Capture the cell that displays the provided text and extract its (x, y) central coordinate. 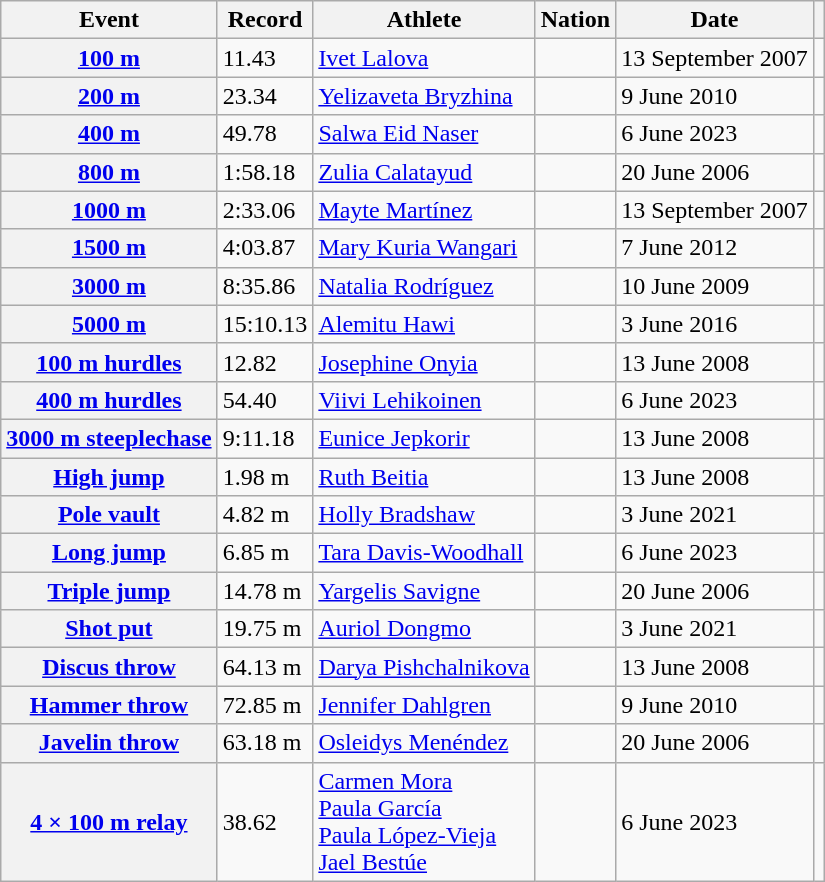
Eunice Jepkorir (424, 438)
4:03.87 (265, 248)
3 June 2016 (715, 324)
12.82 (265, 362)
1500 m (109, 248)
54.40 (265, 400)
Jennifer Dahlgren (424, 705)
Event (109, 20)
15:10.13 (265, 324)
Discus throw (109, 667)
19.75 m (265, 629)
800 m (109, 172)
High jump (109, 477)
64.13 m (265, 667)
3000 m (109, 286)
1000 m (109, 210)
Hammer throw (109, 705)
38.62 (265, 822)
7 June 2012 (715, 248)
Athlete (424, 20)
100 m hurdles (109, 362)
63.18 m (265, 743)
Alemitu Hawi (424, 324)
9:11.18 (265, 438)
Yargelis Savigne (424, 591)
Auriol Dongmo (424, 629)
Salwa Eid Naser (424, 134)
Holly Bradshaw (424, 515)
Tara Davis-Woodhall (424, 553)
Shot put (109, 629)
8:35.86 (265, 286)
3000 m steeplechase (109, 438)
1:58.18 (265, 172)
400 m (109, 134)
5000 m (109, 324)
11.43 (265, 58)
2:33.06 (265, 210)
72.85 m (265, 705)
Natalia Rodríguez (424, 286)
200 m (109, 96)
49.78 (265, 134)
Carmen MoraPaula GarcíaPaula López-ViejaJael Bestúe (424, 822)
4.82 m (265, 515)
Mary Kuria Wangari (424, 248)
Osleidys Menéndez (424, 743)
Ivet Lalova (424, 58)
400 m hurdles (109, 400)
Javelin throw (109, 743)
Darya Pishchalnikova (424, 667)
4 × 100 m relay (109, 822)
Zulia Calatayud (424, 172)
Date (715, 20)
100 m (109, 58)
Triple jump (109, 591)
Viivi Lehikoinen (424, 400)
Yelizaveta Bryzhina (424, 96)
6.85 m (265, 553)
10 June 2009 (715, 286)
Nation (575, 20)
Record (265, 20)
Long jump (109, 553)
Mayte Martínez (424, 210)
14.78 m (265, 591)
23.34 (265, 96)
1.98 m (265, 477)
Ruth Beitia (424, 477)
Pole vault (109, 515)
Josephine Onyia (424, 362)
